Provide the [X, Y] coordinate of the cell's center where the given text is located.  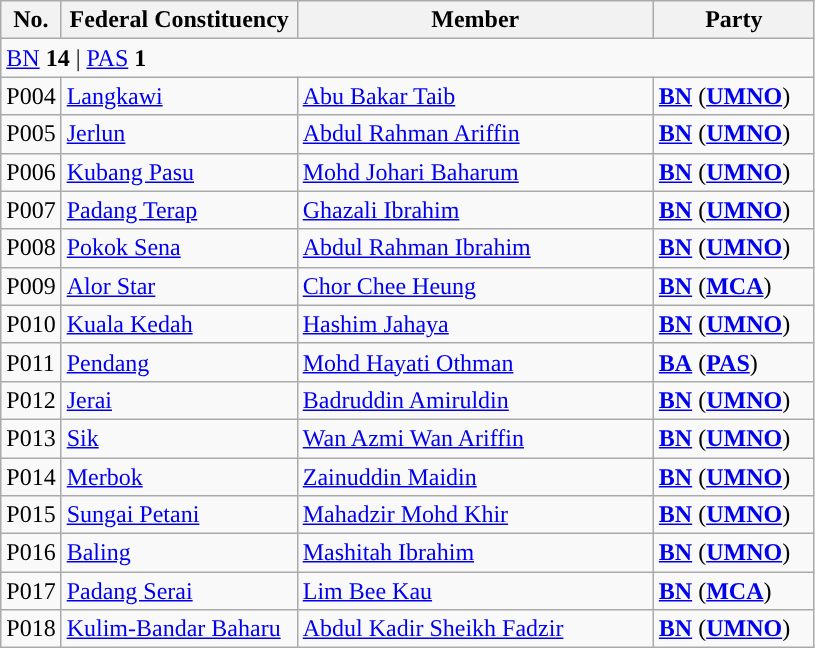
Kubang Pasu [179, 172]
P005 [31, 134]
Jerlun [179, 134]
Abdul Rahman Ibrahim [475, 248]
BA (PAS) [734, 362]
Padang Serai [179, 591]
Pokok Sena [179, 248]
P013 [31, 438]
No. [31, 20]
Padang Terap [179, 210]
Mohd Hayati Othman [475, 362]
P010 [31, 324]
Party [734, 20]
Baling [179, 553]
Chor Chee Heung [475, 286]
Jerai [179, 400]
Lim Bee Kau [475, 591]
Sik [179, 438]
Abdul Kadir Sheikh Fadzir [475, 629]
Sungai Petani [179, 515]
P006 [31, 172]
P015 [31, 515]
Hashim Jahaya [475, 324]
Ghazali Ibrahim [475, 210]
Pendang [179, 362]
P007 [31, 210]
Merbok [179, 477]
Zainuddin Maidin [475, 477]
BN 14 | PAS 1 [408, 58]
Mashitah Ibrahim [475, 553]
Badruddin Amiruldin [475, 400]
Member [475, 20]
Alor Star [179, 286]
Mahadzir Mohd Khir [475, 515]
P011 [31, 362]
Langkawi [179, 96]
Wan Azmi Wan Ariffin [475, 438]
P017 [31, 591]
Abdul Rahman Ariffin [475, 134]
P008 [31, 248]
P012 [31, 400]
P009 [31, 286]
Kulim-Bandar Baharu [179, 629]
P004 [31, 96]
Federal Constituency [179, 20]
P014 [31, 477]
Mohd Johari Baharum [475, 172]
Kuala Kedah [179, 324]
Abu Bakar Taib [475, 96]
P018 [31, 629]
P016 [31, 553]
